Determine the (x, y) coordinate at the center of the cell enclosing the given text.  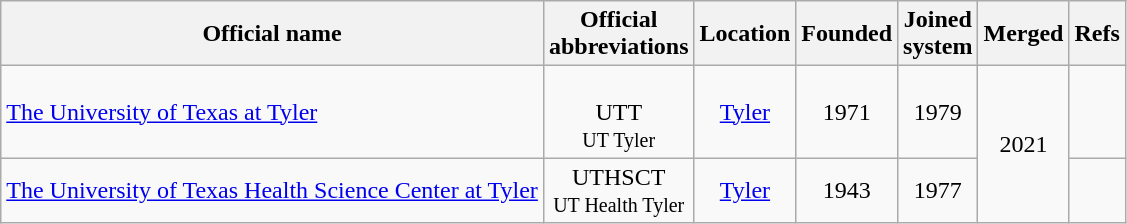
The University of Texas Health Science Center at Tyler (272, 190)
1977 (938, 190)
Refs (1097, 34)
Official name (272, 34)
The University of Texas at Tyler (272, 112)
1943 (847, 190)
Founded (847, 34)
Officialabbreviations (618, 34)
UTHSCTUT Health Tyler (618, 190)
Location (745, 34)
Joinedsystem (938, 34)
UTTUT Tyler (618, 112)
2021 (1024, 144)
Merged (1024, 34)
1979 (938, 112)
1971 (847, 112)
